Locate the cell with the specified text and output its [X, Y] center coordinate. 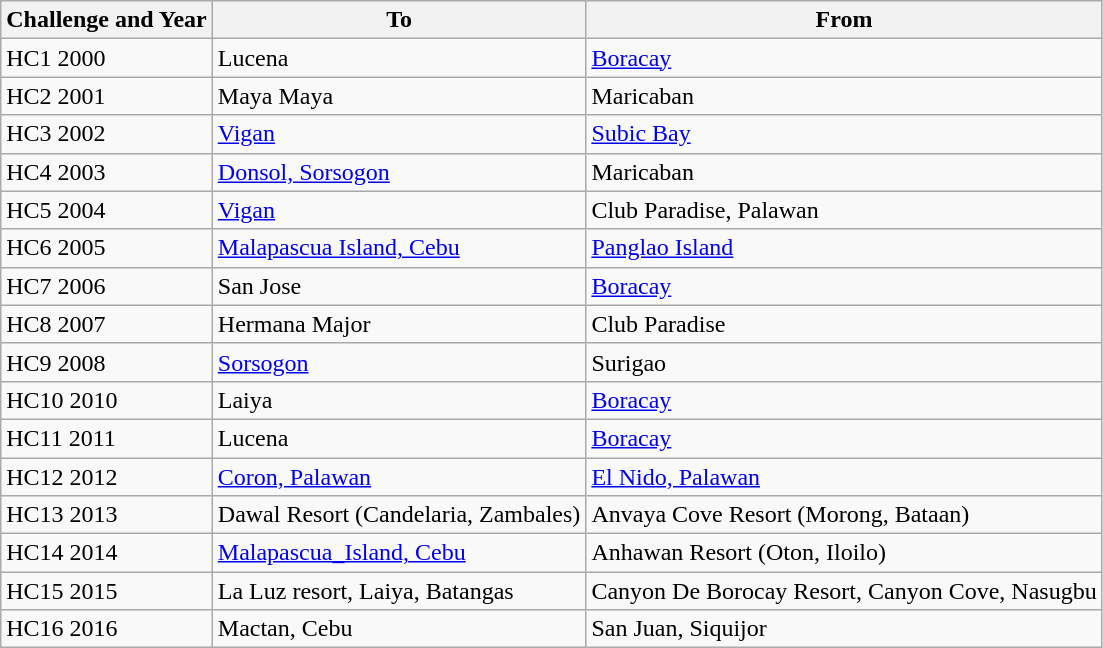
Surigao [844, 362]
La Luz resort, Laiya, Batangas [399, 591]
HC7 2006 [107, 286]
Canyon De Borocay Resort, Canyon Cove, Nasugbu [844, 591]
Coron, Palawan [399, 477]
HC2 2001 [107, 96]
Mactan, Cebu [399, 629]
Anhawan Resort (Oton, Iloilo) [844, 553]
To [399, 20]
Maya Maya [399, 96]
HC16 2016 [107, 629]
HC13 2013 [107, 515]
Hermana Major [399, 324]
Club Paradise, Palawan [844, 210]
From [844, 20]
HC11 2011 [107, 438]
Subic Bay [844, 134]
Anvaya Cove Resort (Morong, Bataan) [844, 515]
HC5 2004 [107, 210]
Malapascua_Island, Cebu [399, 553]
HC12 2012 [107, 477]
Sorsogon [399, 362]
HC10 2010 [107, 400]
HC4 2003 [107, 172]
HC9 2008 [107, 362]
HC6 2005 [107, 248]
Dawal Resort (Candelaria, Zambales) [399, 515]
Donsol, Sorsogon [399, 172]
San Jose [399, 286]
San Juan, Siquijor [844, 629]
HC8 2007 [107, 324]
HC1 2000 [107, 58]
Laiya [399, 400]
Malapascua Island, Cebu [399, 248]
Panglao Island [844, 248]
Challenge and Year [107, 20]
HC15 2015 [107, 591]
HC3 2002 [107, 134]
El Nido, Palawan [844, 477]
HC14 2014 [107, 553]
Club Paradise [844, 324]
